Identify which cell holds the provided text, then report its [X, Y] central coordinate. 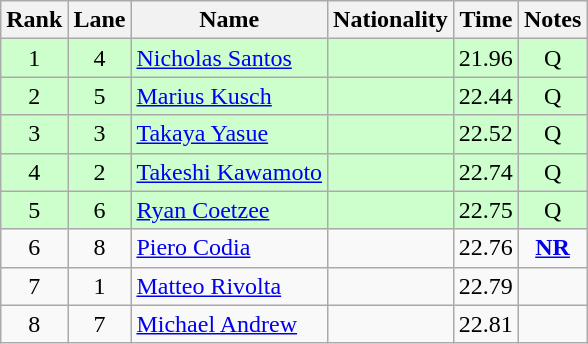
Michael Andrew [230, 324]
22.81 [486, 324]
22.74 [486, 172]
Notes [552, 20]
Piero Codia [230, 248]
22.79 [486, 286]
Ryan Coetzee [230, 210]
22.52 [486, 134]
NR [552, 248]
Name [230, 20]
Lane [100, 20]
Nationality [391, 20]
Matteo Rivolta [230, 286]
Takaya Yasue [230, 134]
Rank [34, 20]
Nicholas Santos [230, 58]
21.96 [486, 58]
22.44 [486, 96]
22.75 [486, 210]
Takeshi Kawamoto [230, 172]
Time [486, 20]
Marius Kusch [230, 96]
22.76 [486, 248]
